Detect which cell encompasses the target text, then output its (X, Y) center coordinate. 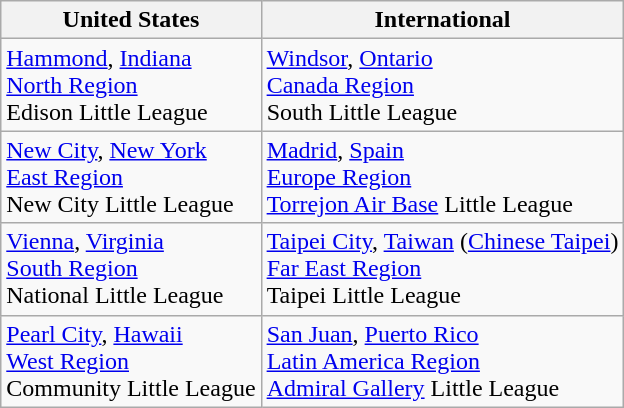
San Juan, Puerto RicoLatin America RegionAdmiral Gallery Little League (442, 361)
New City, New YorkEast RegionNew City Little League (131, 177)
Madrid, SpainEurope RegionTorrejon Air Base Little League (442, 177)
Windsor, Ontario Canada RegionSouth Little League (442, 85)
Taipei City, Taiwan (Chinese Taipei)Far East RegionTaipei Little League (442, 269)
Vienna, VirginiaSouth RegionNational Little League (131, 269)
International (442, 20)
Pearl City, HawaiiWest RegionCommunity Little League (131, 361)
Hammond, IndianaNorth RegionEdison Little League (131, 85)
United States (131, 20)
